Return the (X, Y) coordinate for the center point of the cell that contains the specified text.  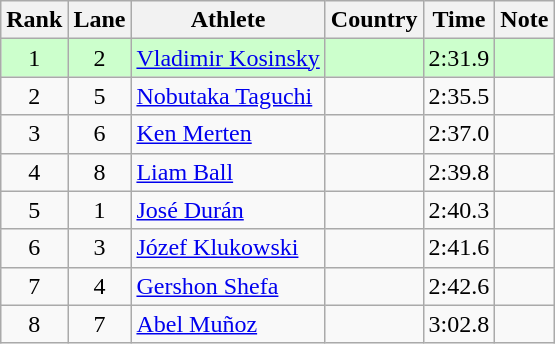
Country (374, 20)
José Durán (228, 210)
Note (524, 20)
3:02.8 (459, 324)
Liam Ball (228, 172)
Gershon Shefa (228, 286)
Abel Muñoz (228, 324)
2:39.8 (459, 172)
Rank (34, 20)
2:37.0 (459, 134)
Nobutaka Taguchi (228, 96)
Vladimir Kosinsky (228, 58)
2:41.6 (459, 248)
Ken Merten (228, 134)
Athlete (228, 20)
2:31.9 (459, 58)
Time (459, 20)
Lane (100, 20)
2:40.3 (459, 210)
2:42.6 (459, 286)
2:35.5 (459, 96)
Józef Klukowski (228, 248)
